Extract the (X, Y) coordinate from the center of the cell holding the provided text.  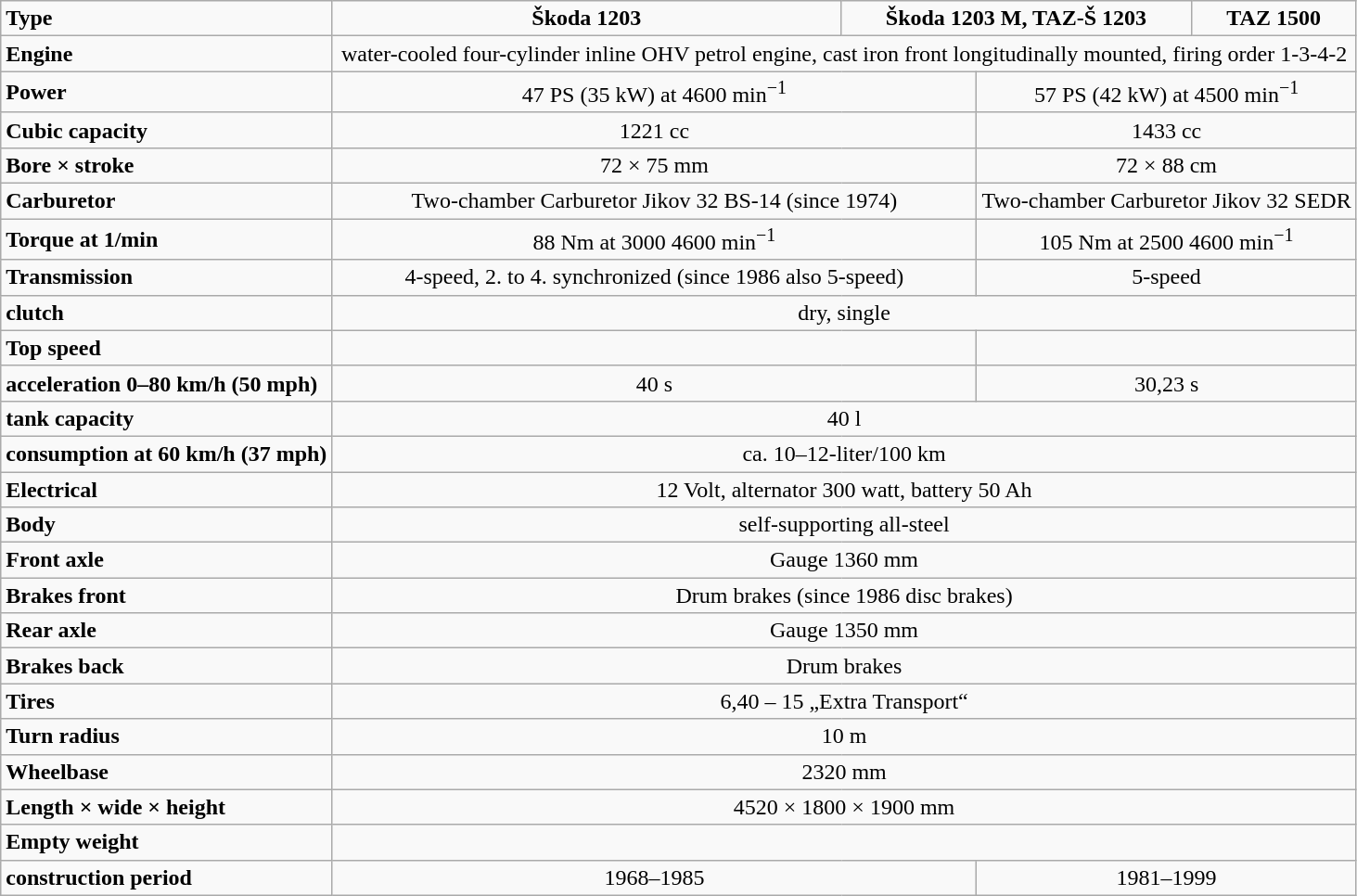
Wheelbase (167, 772)
40 s (655, 383)
water-cooled four-cylinder inline OHV petrol engine, cast iron front longitudinally mounted, firing order 1-3-4-2 (844, 54)
40 l (844, 418)
Drum brakes (844, 666)
2320 mm (844, 772)
1221 cc (655, 130)
6,40 – 15 „Extra Transport“ (844, 701)
construction period (167, 877)
72 × 75 mm (655, 165)
Tires (167, 701)
ca. 10–12-liter/100 km (844, 454)
47 PS (35 kW) at 4600 min−1 (655, 93)
Two-chamber Carburetor Jikov 32 SEDR (1167, 201)
Rear axle (167, 631)
57 PS (42 kW) at 4500 min−1 (1167, 93)
1968–1985 (655, 877)
clutch (167, 313)
Carburetor (167, 201)
Torque at 1/min (167, 239)
Top speed (167, 348)
105 Nm at 2500 4600 min−1 (1167, 239)
Electrical (167, 490)
Gauge 1350 mm (844, 631)
4520 × 1800 × 1900 mm (844, 807)
Empty weight (167, 842)
Brakes front (167, 595)
Cubic capacity (167, 130)
Transmission (167, 277)
Gauge 1360 mm (844, 560)
acceleration 0–80 km/h (50 mph) (167, 383)
Bore × stroke (167, 165)
TAZ 1500 (1274, 19)
88 Nm at 3000 4600 min−1 (655, 239)
72 × 88 cm (1167, 165)
dry, single (844, 313)
Škoda 1203 M, TAZ-Š 1203 (1017, 19)
consumption at 60 km/h (37 mph) (167, 454)
Engine (167, 54)
12 Volt, alternator 300 watt, battery 50 Ah (844, 490)
4-speed, 2. to 4. synchronized (since 1986 also 5-speed) (655, 277)
Turn radius (167, 736)
Škoda 1203 (586, 19)
Front axle (167, 560)
Drum brakes (since 1986 disc brakes) (844, 595)
Body (167, 525)
10 m (844, 736)
Brakes back (167, 666)
Length × wide × height (167, 807)
tank capacity (167, 418)
1981–1999 (1167, 877)
1433 cc (1167, 130)
self-supporting all-steel (844, 525)
5-speed (1167, 277)
Type (167, 19)
30,23 s (1167, 383)
Power (167, 93)
Two-chamber Carburetor Jikov 32 BS-14 (since 1974) (655, 201)
